Return the [x, y] coordinate for the center point of the cell that contains the specified text.  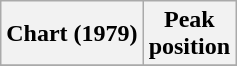
Peakposition [189, 34]
Chart (1979) [72, 34]
